Determine the [X, Y] coordinate at the center of the cell enclosing the given text.  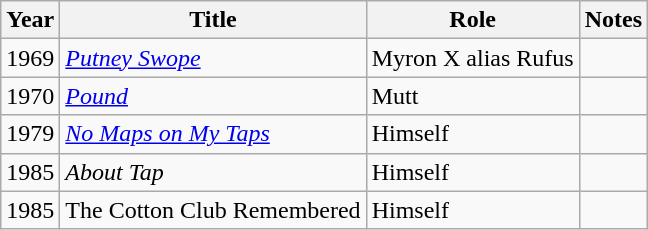
The Cotton Club Remembered [213, 210]
Mutt [472, 96]
Myron X alias Rufus [472, 58]
1979 [30, 134]
1970 [30, 96]
Role [472, 20]
No Maps on My Taps [213, 134]
Pound [213, 96]
About Tap [213, 172]
Title [213, 20]
Year [30, 20]
Notes [613, 20]
1969 [30, 58]
Putney Swope [213, 58]
